Output the (X, Y) coordinate of the center of the cell containing the given text.  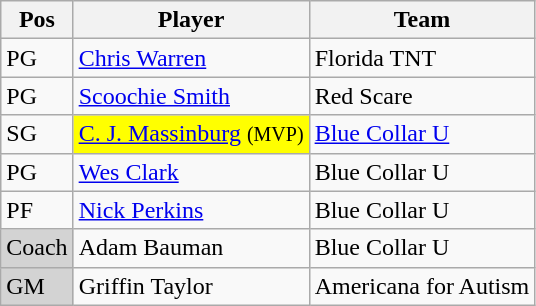
Pos (37, 20)
Scoochie Smith (191, 96)
C. J. Massinburg (MVP) (191, 134)
Red Scare (422, 96)
Coach (37, 248)
Player (191, 20)
Americana for Autism (422, 286)
Florida TNT (422, 58)
Team (422, 20)
PF (37, 210)
Adam Bauman (191, 248)
SG (37, 134)
Wes Clark (191, 172)
Chris Warren (191, 58)
GM (37, 286)
Griffin Taylor (191, 286)
Nick Perkins (191, 210)
